For the text-containing cell, return its midpoint in [X, Y] coordinate format. 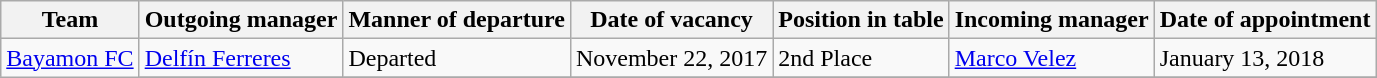
Departed [456, 58]
Delfín Ferreres [241, 58]
Outgoing manager [241, 20]
Manner of departure [456, 20]
Bayamon FC [70, 58]
Team [70, 20]
Position in table [861, 20]
Marco Velez [1052, 58]
November 22, 2017 [671, 58]
2nd Place [861, 58]
Incoming manager [1052, 20]
January 13, 2018 [1265, 58]
Date of vacancy [671, 20]
Date of appointment [1265, 20]
